Capture the cell that displays the provided text and extract its [X, Y] central coordinate. 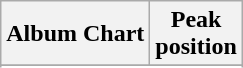
Album Chart [76, 34]
Peakposition [196, 34]
